Return the (X, Y) coordinate for the center point of the cell that contains the specified text.  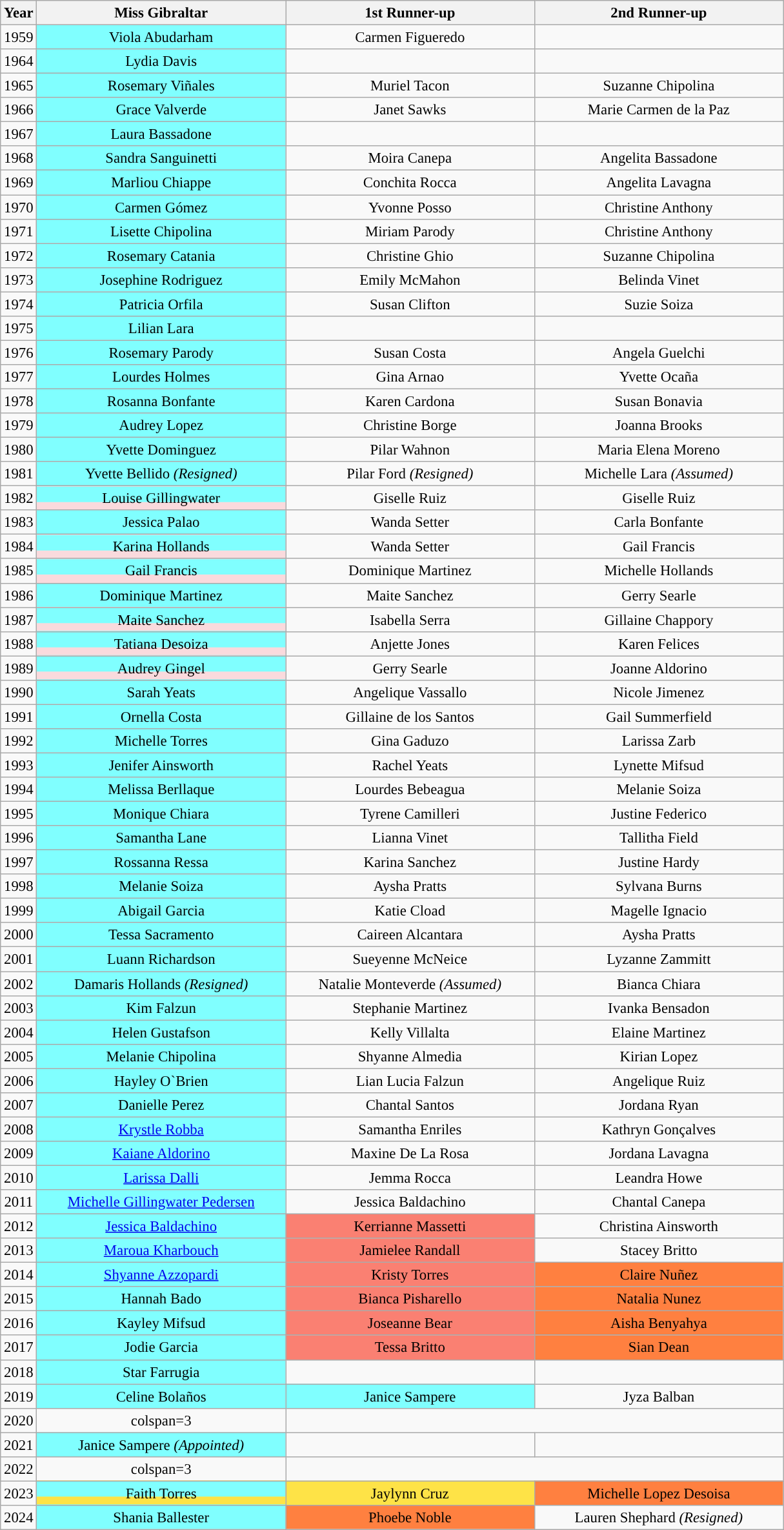
2012 (19, 1227)
Abigail Garcia (161, 911)
Joseanne Bear (410, 1323)
Jemma Rocca (410, 1178)
1975 (19, 329)
Justine Federico (659, 814)
Natalie Monteverde (Assumed) (410, 984)
2022 (19, 1469)
Yvette Ocaña (659, 377)
Maria Elena Moreno (659, 450)
1994 (19, 790)
Stacey Britto (659, 1250)
1976 (19, 352)
Caireen Alcantara (410, 935)
Star Farrugia (161, 1372)
Patricia Orfila (161, 304)
Magelle Ignacio (659, 911)
Christina Ainsworth (659, 1227)
Kirian Lopez (659, 1056)
Audrey Lopez (161, 425)
Rachel Yeats (410, 765)
Leandra Howe (659, 1178)
Belinda Vinet (659, 280)
Rosemary Parody (161, 352)
1991 (19, 717)
1987 (19, 620)
Christine Ghio (410, 256)
Karen Cardona (410, 401)
Yvette Bellido (Resigned) (161, 474)
Anjette Jones (410, 644)
Jessica Palao (161, 522)
2013 (19, 1250)
Lian Lucia Falzun (410, 1081)
1971 (19, 231)
Yvette Dominguez (161, 450)
Krystle Robba (161, 1129)
1999 (19, 911)
2015 (19, 1299)
Kelly Villalta (410, 1032)
2009 (19, 1154)
2019 (19, 1396)
Angelita Bassadone (659, 158)
1985 (19, 571)
2nd Runner-up (659, 13)
Jamielee Randall (410, 1250)
1998 (19, 886)
Damaris Hollands (Resigned) (161, 984)
2021 (19, 1445)
Lourdes Bebeagua (410, 790)
1973 (19, 280)
Angela Guelchi (659, 352)
Michelle Lara (Assumed) (659, 474)
Rossanna Ressa (161, 862)
1986 (19, 595)
Miss Gibraltar (161, 13)
Elaine Martinez (659, 1032)
2002 (19, 984)
Josephine Rodriguez (161, 280)
1966 (19, 110)
Melissa Berllaque (161, 790)
Tatiana Desoiza (161, 644)
1988 (19, 644)
Faith Torres (161, 1493)
2010 (19, 1178)
1989 (19, 668)
Janice Sampere (Appointed) (161, 1445)
1980 (19, 450)
Gina Arnao (410, 377)
2003 (19, 1008)
2008 (19, 1129)
Lynette Mifsud (659, 765)
2001 (19, 959)
Laura Bassadone (161, 134)
Bianca Chiara (659, 984)
Tessa Sacramento (161, 935)
Lydia Davis (161, 61)
Jenifer Ainsworth (161, 765)
Maxine De La Rosa (410, 1154)
Jyza Balban (659, 1396)
1983 (19, 522)
Rosanna Bonfante (161, 401)
Stephanie Martinez (410, 1008)
Bianca Pisharello (410, 1299)
Katie Cload (410, 911)
1959 (19, 37)
1967 (19, 134)
1972 (19, 256)
1992 (19, 741)
Sarah Yeats (161, 693)
Gillaine de los Santos (410, 717)
Carmen Figueredo (410, 37)
Grace Valverde (161, 110)
Kristy Torres (410, 1275)
Angelique Vassallo (410, 693)
Monique Chiara (161, 814)
Sylvana Burns (659, 886)
1984 (19, 547)
Jaylynn Cruz (410, 1493)
1995 (19, 814)
Michelle Gillingwater Pedersen (161, 1202)
Tallitha Field (659, 838)
Lyzanne Zammitt (659, 959)
Emily McMahon (410, 280)
2016 (19, 1323)
Kim Falzun (161, 1008)
Nicole Jimenez (659, 693)
Gina Gaduzo (410, 741)
Janice Sampere (410, 1396)
Ivanka Bensadon (659, 1008)
Christine Borge (410, 425)
Justine Hardy (659, 862)
Aisha Benyahya (659, 1323)
Jordana Lavagna (659, 1154)
2007 (19, 1105)
2000 (19, 935)
1977 (19, 377)
Tessa Britto (410, 1348)
1997 (19, 862)
Samantha Lane (161, 838)
Kathryn Gonçalves (659, 1129)
Susan Bonavia (659, 401)
Helen Gustafson (161, 1032)
Moira Canepa (410, 158)
Samantha Enriles (410, 1129)
Susan Clifton (410, 304)
Carmen Gómez (161, 207)
1996 (19, 838)
Louise Gillingwater (161, 498)
Pilar Ford (Resigned) (410, 474)
Jordana Ryan (659, 1105)
Sandra Sanguinetti (161, 158)
2005 (19, 1056)
Michelle Torres (161, 741)
1970 (19, 207)
1990 (19, 693)
Tyrene Camilleri (410, 814)
1993 (19, 765)
Lisette Chipolina (161, 231)
Shyanne Almedia (410, 1056)
Lauren Shephard (Resigned) (659, 1518)
Larissa Zarb (659, 741)
2018 (19, 1372)
Maroua Kharbouch (161, 1250)
Hannah Bado (161, 1299)
1965 (19, 86)
1974 (19, 304)
2011 (19, 1202)
1978 (19, 401)
2020 (19, 1420)
Year (19, 13)
Carla Bonfante (659, 522)
Sueyenne McNeice (410, 959)
Michelle Hollands (659, 571)
Marie Carmen de la Paz (659, 110)
Jodie Garcia (161, 1348)
1982 (19, 498)
Joanne Aldorino (659, 668)
2017 (19, 1348)
Kerrianne Massetti (410, 1227)
Chantal Canepa (659, 1202)
Natalia Nunez (659, 1299)
Ornella Costa (161, 717)
Shania Ballester (161, 1518)
Celine Bolaños (161, 1396)
Muriel Tacon (410, 86)
Yvonne Posso (410, 207)
Karen Felices (659, 644)
Lilian Lara (161, 329)
2006 (19, 1081)
1st Runner-up (410, 13)
1964 (19, 61)
Larissa Dalli (161, 1178)
Audrey Gingel (161, 668)
1969 (19, 183)
Joanna Brooks (659, 425)
Lianna Vinet (410, 838)
Shyanne Azzopardi (161, 1275)
1979 (19, 425)
Marliou Chiappe (161, 183)
2004 (19, 1032)
Phoebe Noble (410, 1518)
Suzie Soiza (659, 304)
Danielle Perez (161, 1105)
Karina Sanchez (410, 862)
Michelle Lopez Desoisa (659, 1493)
Conchita Rocca (410, 183)
Susan Costa (410, 352)
Lourdes Holmes (161, 377)
Kaiane Aldorino (161, 1154)
Angelique Ruiz (659, 1081)
2023 (19, 1493)
Gillaine Chappory (659, 620)
2024 (19, 1518)
Janet Sawks (410, 110)
Melanie Chipolina (161, 1056)
Sian Dean (659, 1348)
Pilar Wahnon (410, 450)
Kayley Mifsud (161, 1323)
Rosemary Catania (161, 256)
Gail Summerfield (659, 717)
Claire Nuñez (659, 1275)
Miriam Parody (410, 231)
Angelita Lavagna (659, 183)
1981 (19, 474)
Isabella Serra (410, 620)
Karina Hollands (161, 547)
Hayley O`Brien (161, 1081)
2014 (19, 1275)
Rosemary Viñales (161, 86)
Chantal Santos (410, 1105)
1968 (19, 158)
Viola Abudarham (161, 37)
Luann Richardson (161, 959)
